Detect which cell encompasses the target text, then output its [x, y] center coordinate. 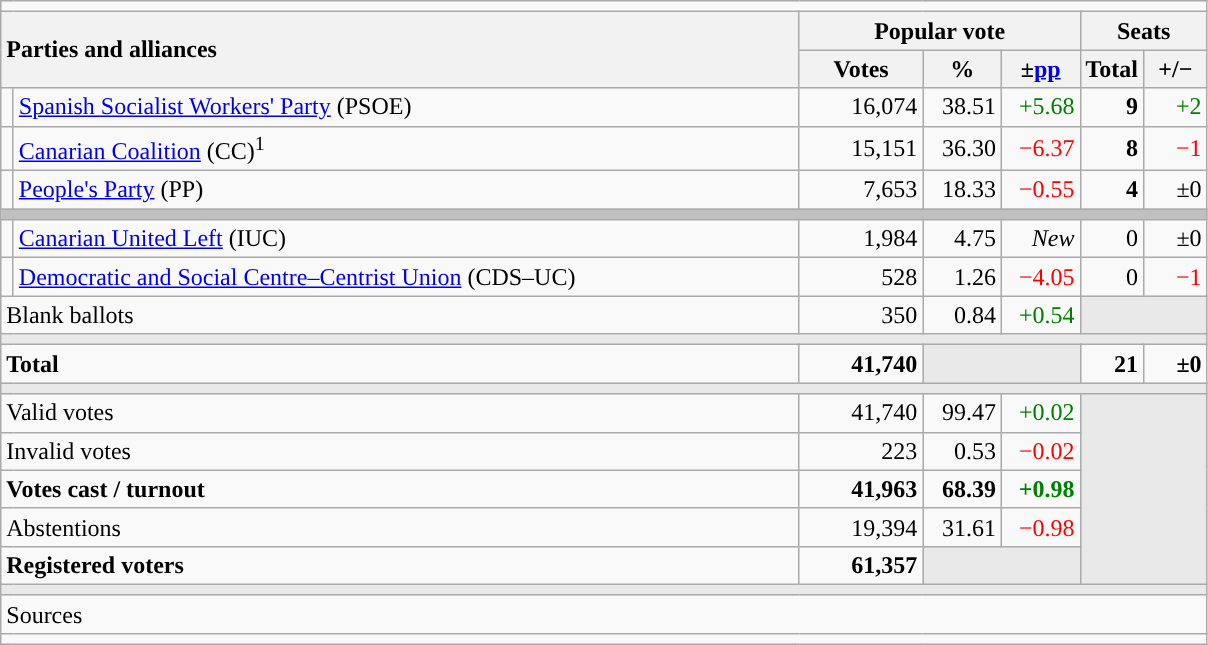
61,357 [861, 565]
People's Party (PP) [406, 190]
16,074 [861, 107]
18.33 [962, 190]
99.47 [962, 413]
+2 [1176, 107]
41,963 [861, 489]
Abstentions [400, 527]
8 [1112, 148]
+0.98 [1040, 489]
350 [861, 315]
15,151 [861, 148]
4.75 [962, 239]
68.39 [962, 489]
31.61 [962, 527]
9 [1112, 107]
Votes cast / turnout [400, 489]
Parties and alliances [400, 50]
Democratic and Social Centre–Centrist Union (CDS–UC) [406, 277]
Canarian United Left (IUC) [406, 239]
4 [1112, 190]
38.51 [962, 107]
Votes [861, 69]
+/− [1176, 69]
Blank ballots [400, 315]
19,394 [861, 527]
+0.02 [1040, 413]
+0.54 [1040, 315]
±pp [1040, 69]
528 [861, 277]
−0.02 [1040, 451]
+5.68 [1040, 107]
21 [1112, 364]
Popular vote [940, 31]
−0.55 [1040, 190]
Sources [604, 614]
−0.98 [1040, 527]
1,984 [861, 239]
Valid votes [400, 413]
Seats [1144, 31]
Canarian Coalition (CC)1 [406, 148]
Invalid votes [400, 451]
1.26 [962, 277]
−4.05 [1040, 277]
223 [861, 451]
36.30 [962, 148]
Spanish Socialist Workers' Party (PSOE) [406, 107]
Registered voters [400, 565]
−6.37 [1040, 148]
0.53 [962, 451]
7,653 [861, 190]
% [962, 69]
0.84 [962, 315]
New [1040, 239]
